For the text-containing cell, return its midpoint in (X, Y) coordinate format. 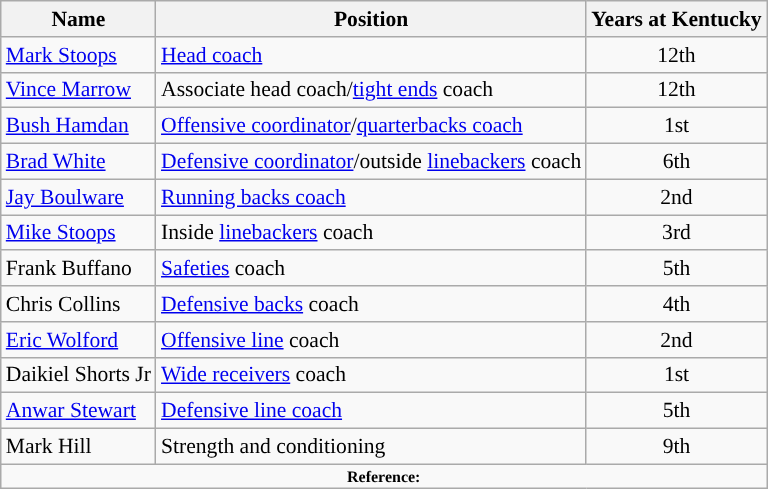
Offensive line coach (371, 340)
Name (78, 19)
Brad White (78, 162)
Defensive line coach (371, 411)
Jay Boulware (78, 197)
Mark Hill (78, 447)
4th (676, 304)
Bush Hamdan (78, 126)
3rd (676, 233)
Wide receivers coach (371, 375)
Vince Marrow (78, 90)
Chris Collins (78, 304)
Daikiel Shorts Jr (78, 375)
Years at Kentucky (676, 19)
6th (676, 162)
Running backs coach (371, 197)
Safeties coach (371, 269)
Inside linebackers coach (371, 233)
Head coach (371, 55)
Associate head coach/tight ends coach (371, 90)
Frank Buffano (78, 269)
Defensive coordinator/outside linebackers coach (371, 162)
Strength and conditioning (371, 447)
Defensive backs coach (371, 304)
Position (371, 19)
Offensive coordinator/quarterbacks coach (371, 126)
Reference: (384, 476)
Anwar Stewart (78, 411)
9th (676, 447)
Mark Stoops (78, 55)
Mike Stoops (78, 233)
Eric Wolford (78, 340)
